Locate the cell with the specified text and output its (x, y) center coordinate. 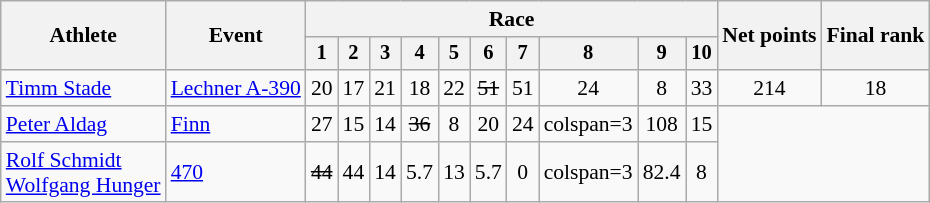
Rolf SchmidtWolfgang Hunger (84, 172)
Athlete (84, 36)
10 (702, 54)
470 (236, 172)
Race (512, 19)
9 (662, 54)
Net points (769, 36)
1 (322, 54)
13 (454, 172)
108 (662, 124)
82.4 (662, 172)
Lechner A-390 (236, 88)
7 (523, 54)
5 (454, 54)
33 (702, 88)
Finn (236, 124)
2 (354, 54)
Event (236, 36)
22 (454, 88)
27 (322, 124)
4 (420, 54)
36 (420, 124)
Final rank (876, 36)
Timm Stade (84, 88)
21 (385, 88)
0 (523, 172)
6 (488, 54)
17 (354, 88)
Peter Aldag (84, 124)
3 (385, 54)
214 (769, 88)
